Output the [x, y] coordinate of the center of the cell containing the given text.  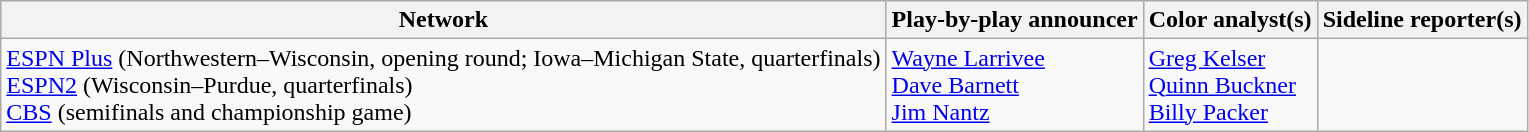
Greg KelserQuinn BucknerBilly Packer [1230, 85]
Color analyst(s) [1230, 20]
Network [444, 20]
Wayne LarriveeDave BarnettJim Nantz [1014, 85]
Play-by-play announcer [1014, 20]
Sideline reporter(s) [1422, 20]
